Scan for the cell matching the given text and deliver its (x, y) coordinate at center. 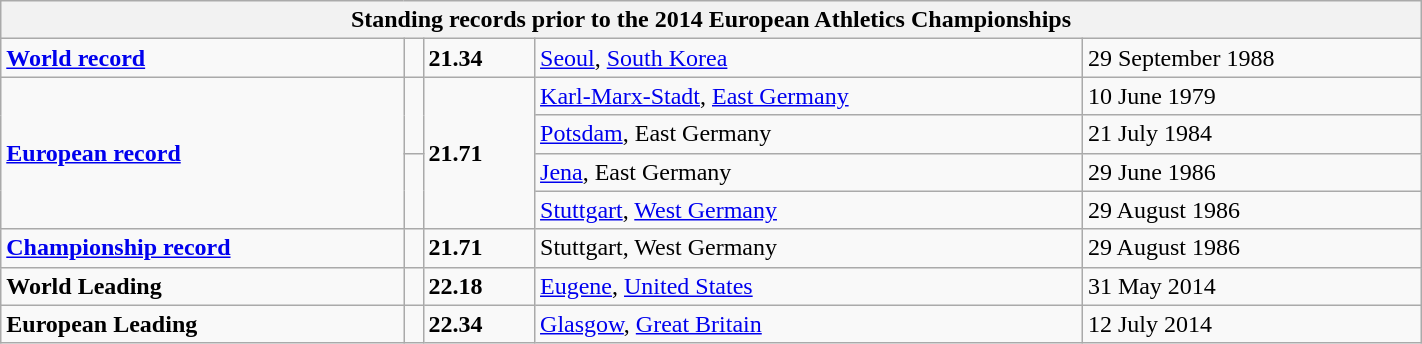
22.34 (478, 324)
21.34 (478, 58)
European Leading (202, 324)
Potsdam, East Germany (809, 134)
Jena, East Germany (809, 172)
Championship record (202, 248)
World Leading (202, 286)
Standing records prior to the 2014 European Athletics Championships (711, 20)
10 June 1979 (1252, 96)
European record (202, 153)
Glasgow, Great Britain (809, 324)
29 September 1988 (1252, 58)
Eugene, United States (809, 286)
22.18 (478, 286)
29 June 1986 (1252, 172)
12 July 2014 (1252, 324)
Karl-Marx-Stadt, East Germany (809, 96)
Seoul, South Korea (809, 58)
31 May 2014 (1252, 286)
World record (202, 58)
21 July 1984 (1252, 134)
